Provide the (x, y) coordinate of the cell's center where the given text is located.  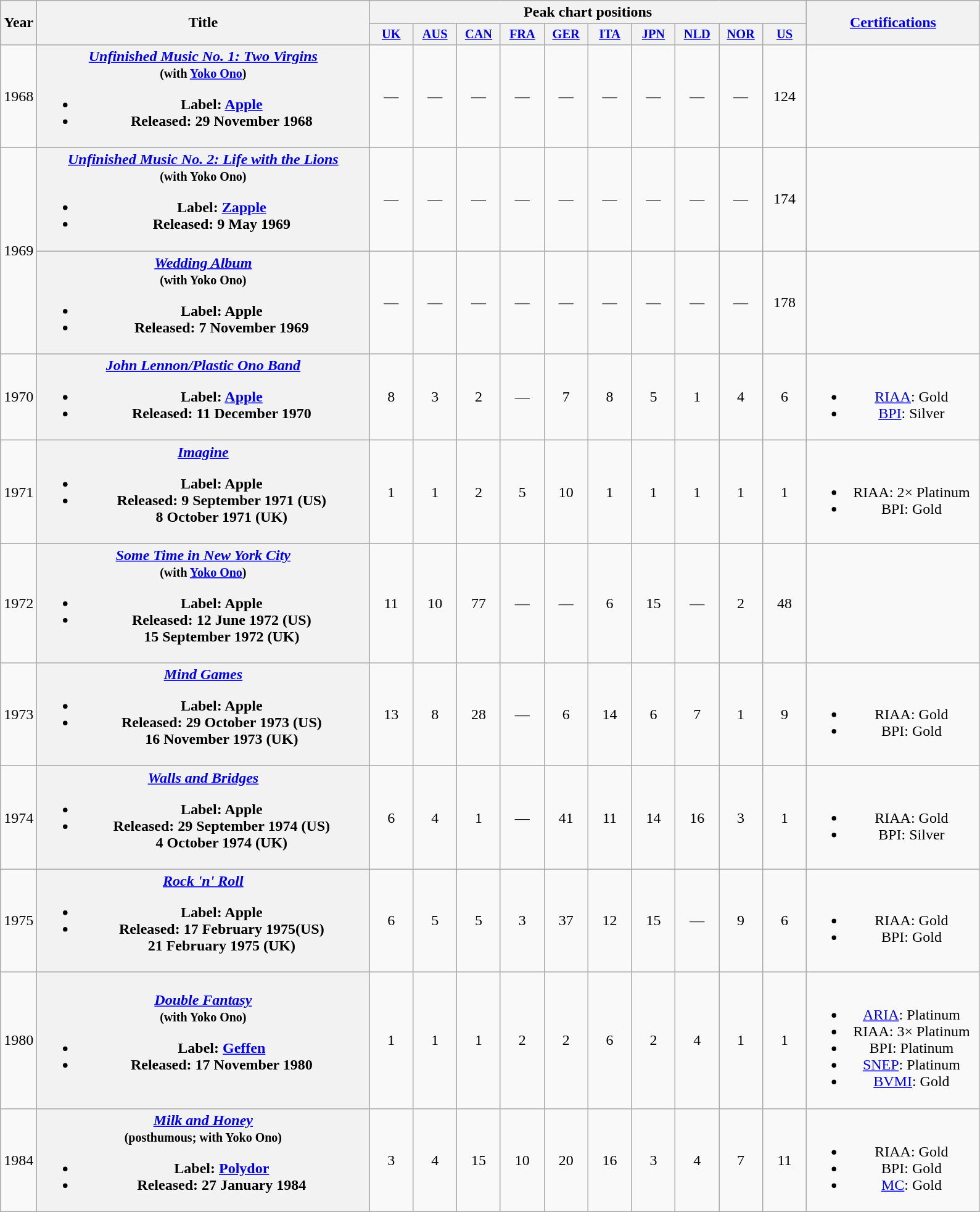
RIAA: 2× PlatinumBPI: Gold (893, 492)
1970 (19, 397)
Double Fantasy (with Yoko Ono)Label: GeffenReleased: 17 November 1980 (204, 1040)
1971 (19, 492)
Year (19, 23)
1968 (19, 96)
JPN (654, 35)
FRA (522, 35)
1975 (19, 920)
Certifications (893, 23)
RIAA: GoldBPI: GoldMC: Gold (893, 1160)
12 (609, 920)
John Lennon/Plastic Ono BandLabel: AppleReleased: 11 December 1970 (204, 397)
US (784, 35)
1974 (19, 818)
1972 (19, 603)
178 (784, 302)
41 (566, 818)
174 (784, 200)
ImagineLabel: AppleReleased: 9 September 1971 (US)8 October 1971 (UK) (204, 492)
Title (204, 23)
Some Time in New York City (with Yoko Ono)Label: AppleReleased: 12 June 1972 (US)15 September 1972 (UK) (204, 603)
UK (391, 35)
Rock 'n' RollLabel: AppleReleased: 17 February 1975(US)21 February 1975 (UK) (204, 920)
Peak chart positions (588, 12)
Walls and BridgesLabel: AppleReleased: 29 September 1974 (US)4 October 1974 (UK) (204, 818)
Mind GamesLabel: AppleReleased: 29 October 1973 (US)16 November 1973 (UK) (204, 714)
Unfinished Music No. 1: Two Virgins (with Yoko Ono)Label: AppleReleased: 29 November 1968 (204, 96)
1980 (19, 1040)
AUS (435, 35)
Milk and Honey (posthumous; with Yoko Ono)Label: PolydorReleased: 27 January 1984 (204, 1160)
124 (784, 96)
28 (479, 714)
13 (391, 714)
48 (784, 603)
CAN (479, 35)
1973 (19, 714)
Wedding Album (with Yoko Ono)Label: AppleReleased: 7 November 1969 (204, 302)
ITA (609, 35)
1984 (19, 1160)
37 (566, 920)
NLD (697, 35)
ARIA: PlatinumRIAA: 3× PlatinumBPI: PlatinumSNEP: PlatinumBVMI: Gold (893, 1040)
77 (479, 603)
NOR (741, 35)
GER (566, 35)
Unfinished Music No. 2: Life with the Lions (with Yoko Ono)Label: ZappleReleased: 9 May 1969 (204, 200)
20 (566, 1160)
1969 (19, 251)
